Capture the cell that displays the provided text and extract its [X, Y] central coordinate. 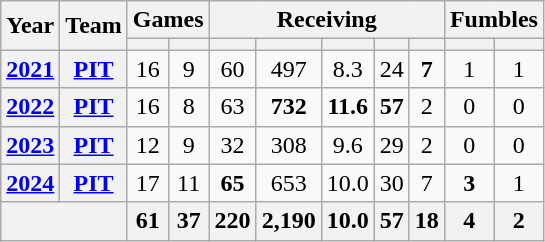
29 [392, 145]
2024 [30, 183]
3 [469, 183]
Receiving [326, 20]
37 [188, 221]
63 [232, 107]
8 [188, 107]
Year [30, 26]
65 [232, 183]
24 [392, 69]
653 [288, 183]
11 [188, 183]
18 [426, 221]
9.6 [348, 145]
8.3 [348, 69]
60 [232, 69]
30 [392, 183]
Team [94, 26]
220 [232, 221]
4 [469, 221]
2,190 [288, 221]
12 [148, 145]
2023 [30, 145]
61 [148, 221]
2022 [30, 107]
17 [148, 183]
732 [288, 107]
497 [288, 69]
308 [288, 145]
Games [168, 20]
32 [232, 145]
2021 [30, 69]
11.6 [348, 107]
Fumbles [494, 20]
